Find where the given text appears and provide that cell's center as (x, y) coordinate. 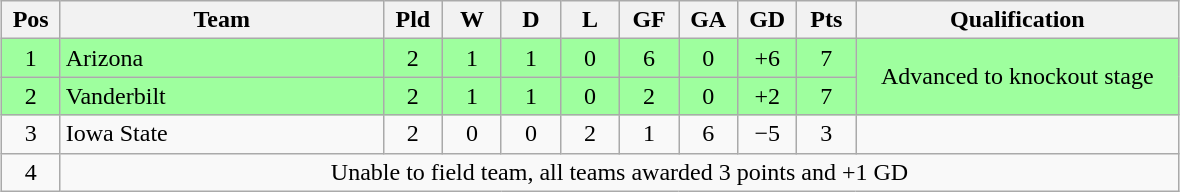
Iowa State (222, 134)
GF (650, 20)
GD (768, 20)
−5 (768, 134)
Unable to field team, all teams awarded 3 points and +1 GD (620, 172)
W (472, 20)
4 (30, 172)
GA (708, 20)
Arizona (222, 58)
Pos (30, 20)
Pts (826, 20)
D (530, 20)
Pld (412, 20)
+2 (768, 96)
Qualification (1018, 20)
+6 (768, 58)
Advanced to knockout stage (1018, 77)
Vanderbilt (222, 96)
L (590, 20)
Team (222, 20)
